Output the [X, Y] coordinate of the center of the cell containing the given text.  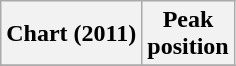
Chart (2011) [72, 34]
Peak position [188, 34]
